From the cell containing the given text, extract its center point as (X, Y) coordinate. 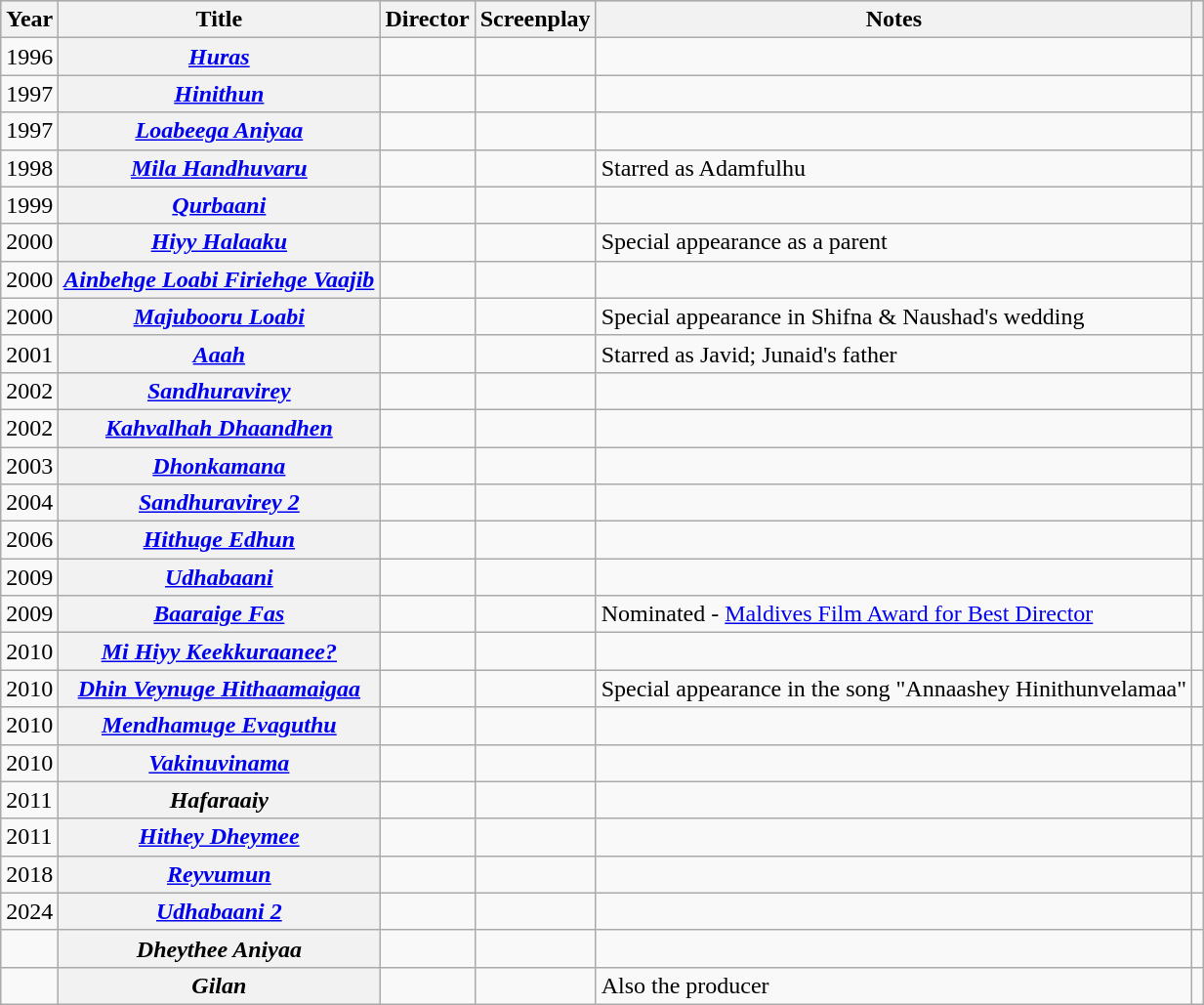
Qurbaani (219, 205)
Title (219, 20)
Huras (219, 57)
Hiyy Halaaku (219, 242)
2006 (29, 540)
Hithuge Edhun (219, 540)
Gilan (219, 985)
Year (29, 20)
Ainbehge Loabi Firiehge Vaajib (219, 279)
Nominated - Maldives Film Award for Best Director (893, 614)
1996 (29, 57)
2004 (29, 503)
Mi Hiyy Keekkuraanee? (219, 651)
Kahvalhah Dhaandhen (219, 428)
1998 (29, 168)
2018 (29, 874)
1999 (29, 205)
Special appearance in Shifna & Naushad's wedding (893, 316)
Sandhuravirey 2 (219, 503)
Special appearance as a parent (893, 242)
Hinithun (219, 94)
Director (428, 20)
Baaraige Fas (219, 614)
Aaah (219, 354)
Dhonkamana (219, 466)
2024 (29, 911)
Sandhuravirey (219, 391)
Special appearance in the song "Annaashey Hinithunvelamaa" (893, 689)
Hithey Dheymee (219, 837)
Reyvumun (219, 874)
2003 (29, 466)
Starred as Adamfulhu (893, 168)
Majubooru Loabi (219, 316)
Mila Handhuvaru (219, 168)
Mendhamuge Evaguthu (219, 726)
Udhabaani (219, 577)
Vakinuvinama (219, 763)
Notes (893, 20)
Hafaraaiy (219, 800)
2001 (29, 354)
Also the producer (893, 985)
Dhin Veynuge Hithaamaigaa (219, 689)
Loabeega Aniyaa (219, 131)
Dheythee Aniyaa (219, 948)
Udhabaani 2 (219, 911)
Screenplay (535, 20)
Starred as Javid; Junaid's father (893, 354)
